Locate the cell with the specified text and output its [x, y] center coordinate. 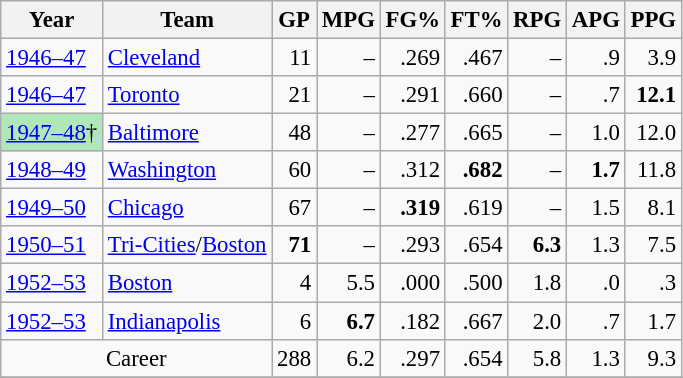
.293 [412, 245]
1950–51 [52, 245]
Tri-Cities/Boston [186, 245]
2.0 [538, 321]
3.9 [653, 58]
GP [294, 20]
.000 [412, 283]
.291 [412, 95]
.277 [412, 133]
MPG [349, 20]
6.7 [349, 321]
.467 [476, 58]
.269 [412, 58]
.682 [476, 170]
1.0 [596, 133]
8.1 [653, 208]
1947–48† [52, 133]
6.2 [349, 358]
Toronto [186, 95]
4 [294, 283]
67 [294, 208]
Career [136, 358]
11 [294, 58]
RPG [538, 20]
.3 [653, 283]
6.3 [538, 245]
288 [294, 358]
.0 [596, 283]
7.5 [653, 245]
9.3 [653, 358]
6 [294, 321]
.660 [476, 95]
.665 [476, 133]
Indianapolis [186, 321]
PPG [653, 20]
.297 [412, 358]
FT% [476, 20]
Year [52, 20]
12.1 [653, 95]
.667 [476, 321]
.182 [412, 321]
11.8 [653, 170]
Baltimore [186, 133]
5.5 [349, 283]
Chicago [186, 208]
.319 [412, 208]
.9 [596, 58]
71 [294, 245]
APG [596, 20]
Washington [186, 170]
1.5 [596, 208]
5.8 [538, 358]
1.8 [538, 283]
.619 [476, 208]
Cleveland [186, 58]
48 [294, 133]
Team [186, 20]
12.0 [653, 133]
FG% [412, 20]
1949–50 [52, 208]
60 [294, 170]
21 [294, 95]
Boston [186, 283]
.500 [476, 283]
.312 [412, 170]
1948–49 [52, 170]
